Determine the [x, y] coordinate at the center of the cell enclosing the given text.  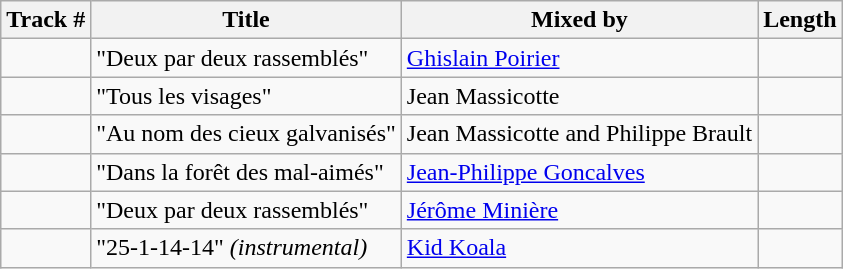
"25-1-14-14" (instrumental) [246, 248]
Track # [46, 20]
Ghislain Poirier [579, 58]
Mixed by [579, 20]
"Au nom des cieux galvanisés" [246, 134]
"Dans la forêt des mal-aimés" [246, 172]
Length [800, 20]
Jean Massicotte and Philippe Brault [579, 134]
Kid Koala [579, 248]
Jérôme Minière [579, 210]
Jean Massicotte [579, 96]
Title [246, 20]
Jean-Philippe Goncalves [579, 172]
"Tous les visages" [246, 96]
